Locate the cell with the specified text and output its [x, y] center coordinate. 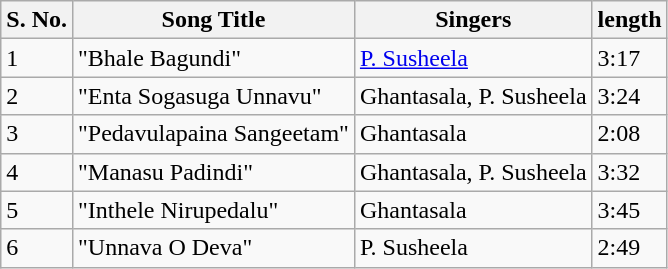
3:17 [630, 58]
3:32 [630, 172]
length [630, 20]
"Inthele Nirupedalu" [213, 210]
2 [37, 96]
2:08 [630, 134]
Singers [473, 20]
S. No. [37, 20]
3:45 [630, 210]
"Unnava O Deva" [213, 248]
5 [37, 210]
"Enta Sogasuga Unnavu" [213, 96]
2:49 [630, 248]
4 [37, 172]
6 [37, 248]
3:24 [630, 96]
"Manasu Padindi" [213, 172]
1 [37, 58]
Song Title [213, 20]
"Bhale Bagundi" [213, 58]
3 [37, 134]
"Pedavulapaina Sangeetam" [213, 134]
